Return [X, Y] of the center of cell containing provided text 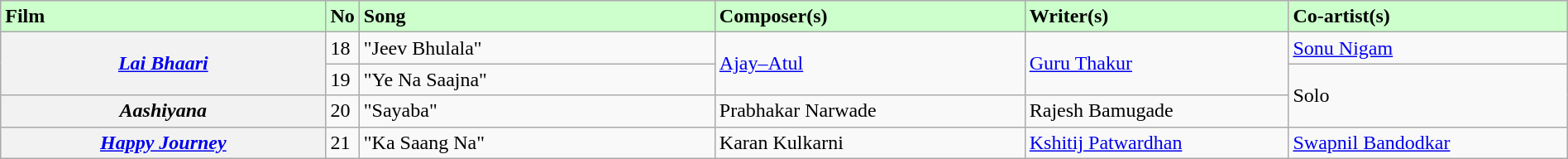
18 [342, 48]
21 [342, 142]
Co-artist(s) [1427, 17]
"Ka Saang Na" [537, 142]
Song [537, 17]
Guru Thakur [1156, 64]
Solo [1427, 95]
No [342, 17]
Prabhakar Narwade [870, 111]
Happy Journey [164, 142]
Karan Kulkarni [870, 142]
Swapnil Bandodkar [1427, 142]
20 [342, 111]
"Sayaba" [537, 111]
Film [164, 17]
19 [342, 79]
Composer(s) [870, 17]
"Jeev Bhulala" [537, 48]
Kshitij Patwardhan [1156, 142]
Writer(s) [1156, 17]
Aashiyana [164, 111]
Ajay–Atul [870, 64]
Sonu Nigam [1427, 48]
"Ye Na Saajna" [537, 79]
Lai Bhaari [164, 64]
Rajesh Bamugade [1156, 111]
